Detect which cell encompasses the target text, then output its [X, Y] center coordinate. 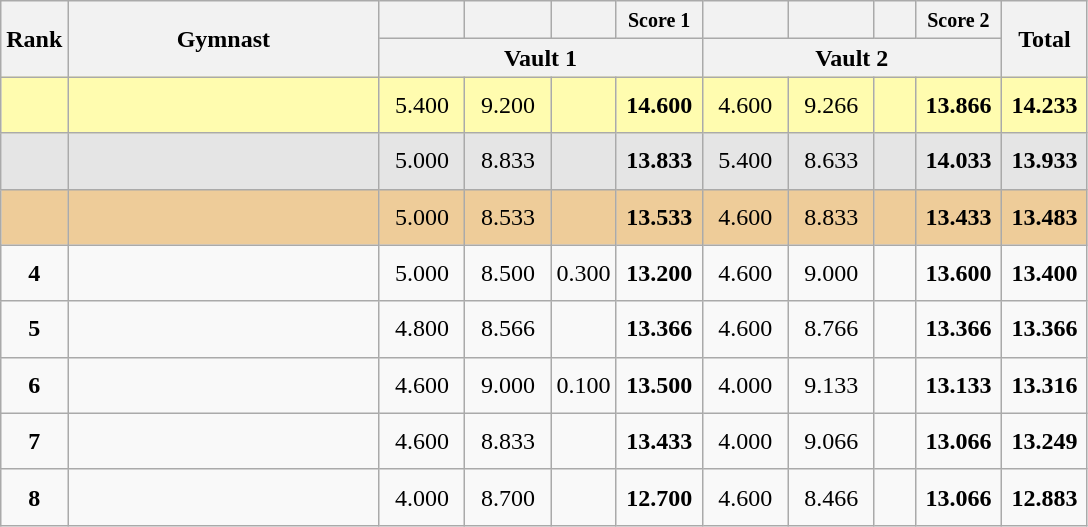
13.249 [1044, 441]
Vault 2 [852, 58]
13.533 [659, 217]
Score 1 [659, 20]
13.133 [958, 385]
7 [34, 441]
9.133 [831, 385]
13.933 [1044, 161]
8.566 [508, 329]
4.800 [422, 329]
14.600 [659, 105]
8.766 [831, 329]
Rank [34, 39]
0.300 [584, 273]
9.200 [508, 105]
14.233 [1044, 105]
14.033 [958, 161]
6 [34, 385]
9.066 [831, 441]
13.200 [659, 273]
Vault 1 [540, 58]
13.833 [659, 161]
4 [34, 273]
Score 2 [958, 20]
13.400 [1044, 273]
Gymnast [224, 39]
13.483 [1044, 217]
8.700 [508, 497]
8.633 [831, 161]
8.500 [508, 273]
8 [34, 497]
Total [1044, 39]
13.500 [659, 385]
13.600 [958, 273]
8.533 [508, 217]
9.266 [831, 105]
13.866 [958, 105]
12.883 [1044, 497]
0.100 [584, 385]
13.316 [1044, 385]
8.466 [831, 497]
12.700 [659, 497]
5 [34, 329]
